Find where the given text appears and provide that cell's center as [x, y] coordinate. 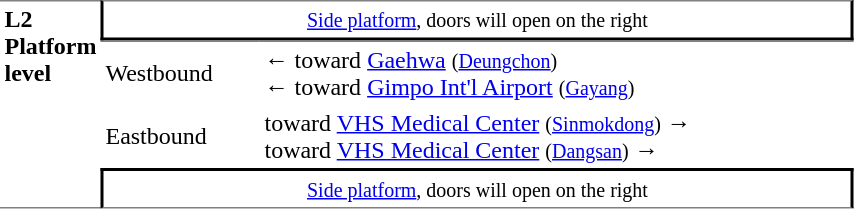
toward VHS Medical Center (Sinmokdong) → toward VHS Medical Center (Dangsan) → [557, 136]
Eastbound [180, 136]
← toward Gaehwa (Deungchon)← toward Gimpo Int'l Airport (Gayang) [557, 72]
L2Platform level [50, 104]
Westbound [180, 72]
